Locate the cell with the specified text and output its (x, y) center coordinate. 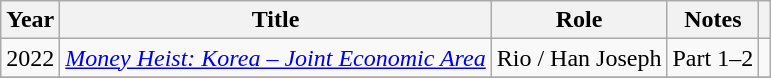
Notes (713, 20)
Role (579, 20)
Year (30, 20)
Rio / Han Joseph (579, 58)
Part 1–2 (713, 58)
2022 (30, 58)
Title (276, 20)
Money Heist: Korea – Joint Economic Area (276, 58)
